Output the (X, Y) coordinate of the center of the cell containing the given text.  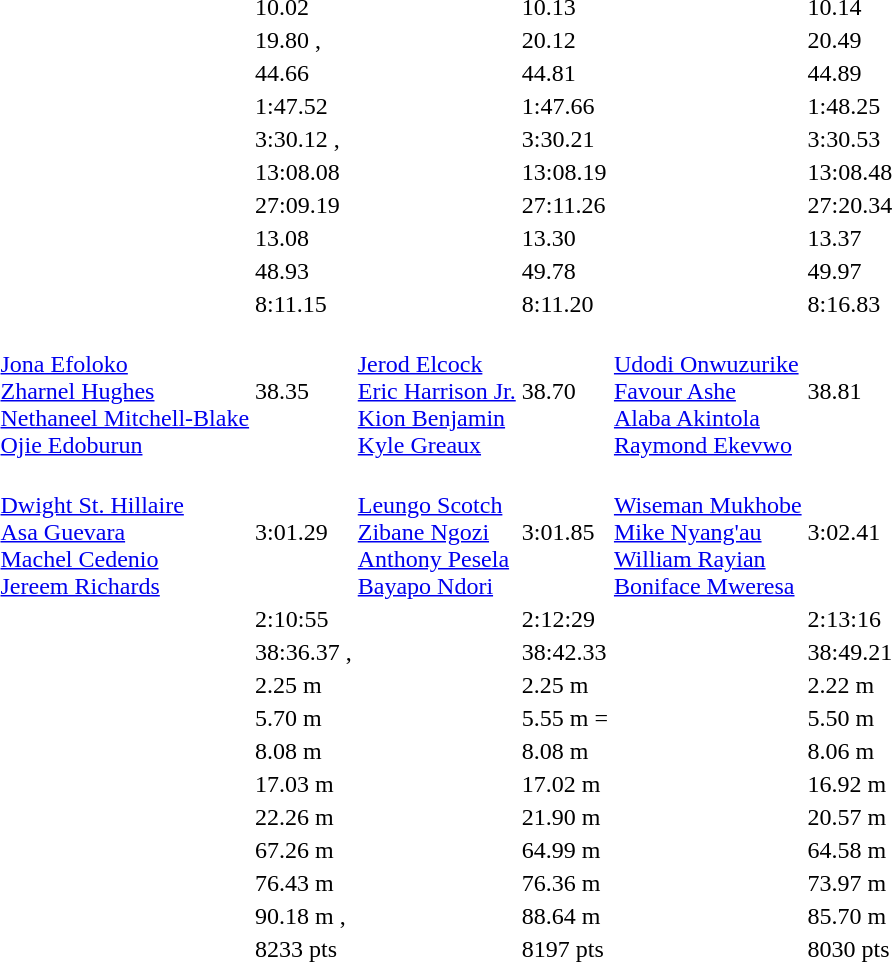
20.12 (564, 40)
27:09.19 (304, 205)
2:12:29 (564, 619)
27:11.26 (564, 205)
3:01.29 (304, 532)
88.64 m (564, 916)
17.02 m (564, 784)
13:08.19 (564, 172)
21.90 m (564, 817)
Leungo ScotchZibane NgoziAnthony PeselaBayapo Ndori (436, 532)
13.08 (304, 238)
76.43 m (304, 883)
48.93 (304, 271)
90.18 m , (304, 916)
22.26 m (304, 817)
5.70 m (304, 718)
Wiseman MukhobeMike Nyang'auWilliam RayianBoniface Mweresa (708, 532)
17.03 m (304, 784)
38:36.37 , (304, 652)
19.80 , (304, 40)
5.55 m = (564, 718)
13.30 (564, 238)
3:30.12 , (304, 139)
1:47.52 (304, 106)
2:10:55 (304, 619)
64.99 m (564, 850)
Udodi OnwuzurikeFavour AsheAlaba AkintolaRaymond Ekevwo (708, 391)
38.70 (564, 391)
49.78 (564, 271)
8:11.20 (564, 304)
3:01.85 (564, 532)
76.36 m (564, 883)
44.66 (304, 73)
8:11.15 (304, 304)
13:08.08 (304, 172)
38.35 (304, 391)
3:30.21 (564, 139)
1:47.66 (564, 106)
44.81 (564, 73)
38:42.33 (564, 652)
Jerod ElcockEric Harrison Jr.Kion BenjaminKyle Greaux (436, 391)
67.26 m (304, 850)
